Provide the [x, y] coordinate of the cell's center where the given text is located.  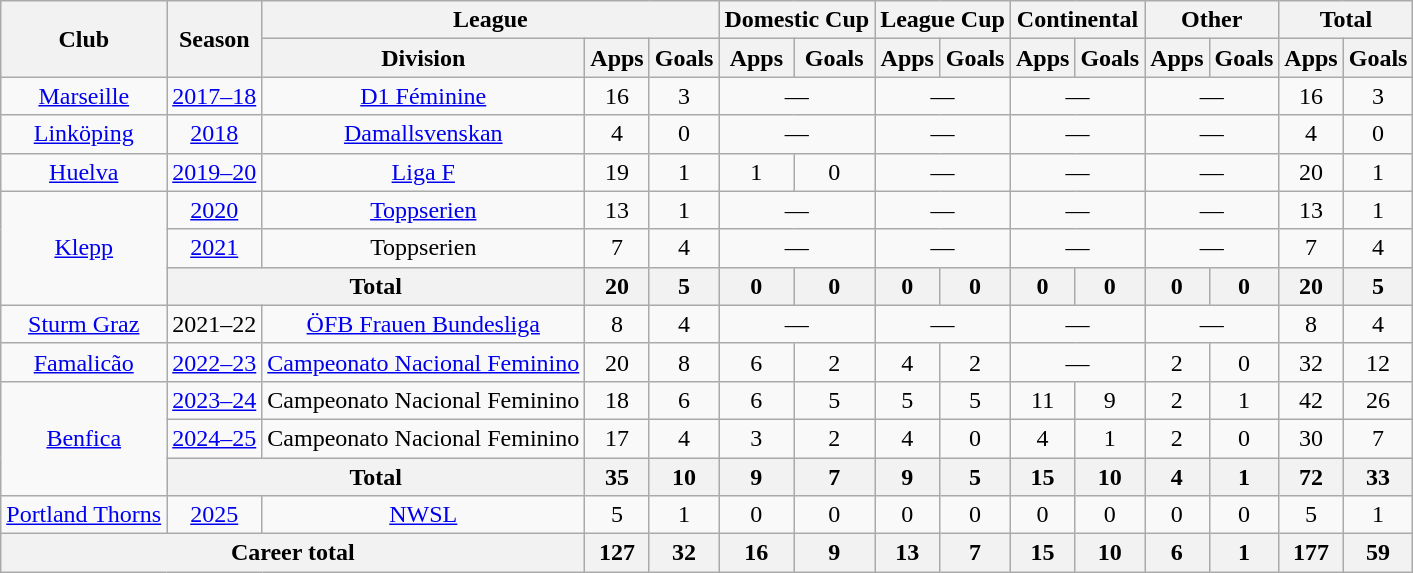
League [490, 20]
NWSL [424, 515]
Portland Thorns [84, 515]
Career total [293, 553]
2025 [214, 515]
59 [1378, 553]
72 [1311, 477]
Benfica [84, 438]
19 [617, 172]
Liga F [424, 172]
2022–23 [214, 362]
2017–18 [214, 96]
Other [1212, 20]
127 [617, 553]
30 [1311, 438]
12 [1378, 362]
Klepp [84, 248]
Sturm Graz [84, 324]
League Cup [943, 20]
11 [1042, 400]
Damallsvenskan [424, 134]
26 [1378, 400]
Linköping [84, 134]
Famalicão [84, 362]
D1 Féminine [424, 96]
2020 [214, 210]
Marseille [84, 96]
2018 [214, 134]
33 [1378, 477]
Continental [1077, 20]
Huelva [84, 172]
2021 [214, 248]
17 [617, 438]
2023–24 [214, 400]
42 [1311, 400]
Domestic Cup [797, 20]
177 [1311, 553]
Club [84, 39]
ÖFB Frauen Bundesliga [424, 324]
18 [617, 400]
Division [424, 58]
2021–22 [214, 324]
Season [214, 39]
2019–20 [214, 172]
2024–25 [214, 438]
35 [617, 477]
